Detect which cell encompasses the target text, then output its [X, Y] center coordinate. 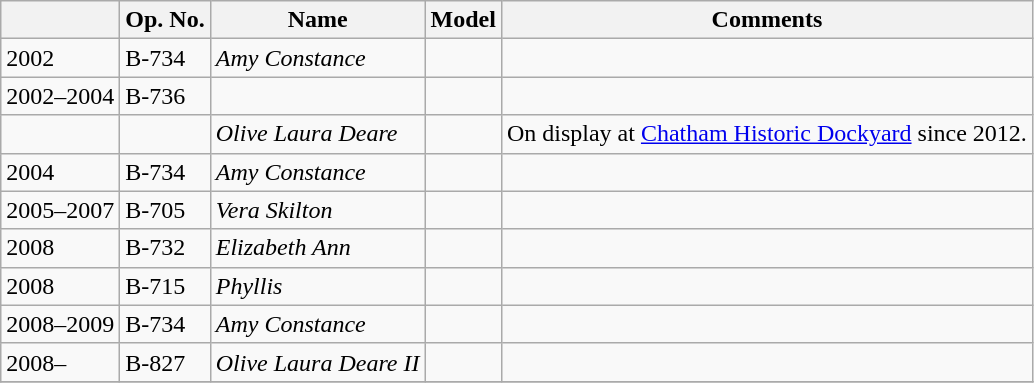
Olive Laura Deare [318, 134]
B-705 [165, 210]
Elizabeth Ann [318, 248]
Model [463, 20]
Comments [766, 20]
Phyllis [318, 286]
B-732 [165, 248]
2002–2004 [60, 96]
2008–2009 [60, 324]
B-736 [165, 96]
Olive Laura Deare II [318, 362]
Vera Skilton [318, 210]
On display at Chatham Historic Dockyard since 2012. [766, 134]
2005–2007 [60, 210]
2004 [60, 172]
B-715 [165, 286]
2002 [60, 58]
B-827 [165, 362]
2008– [60, 362]
Op. No. [165, 20]
Name [318, 20]
